Pinpoint the cell where the given text exists, returning its (x, y) midpoint coordinate. 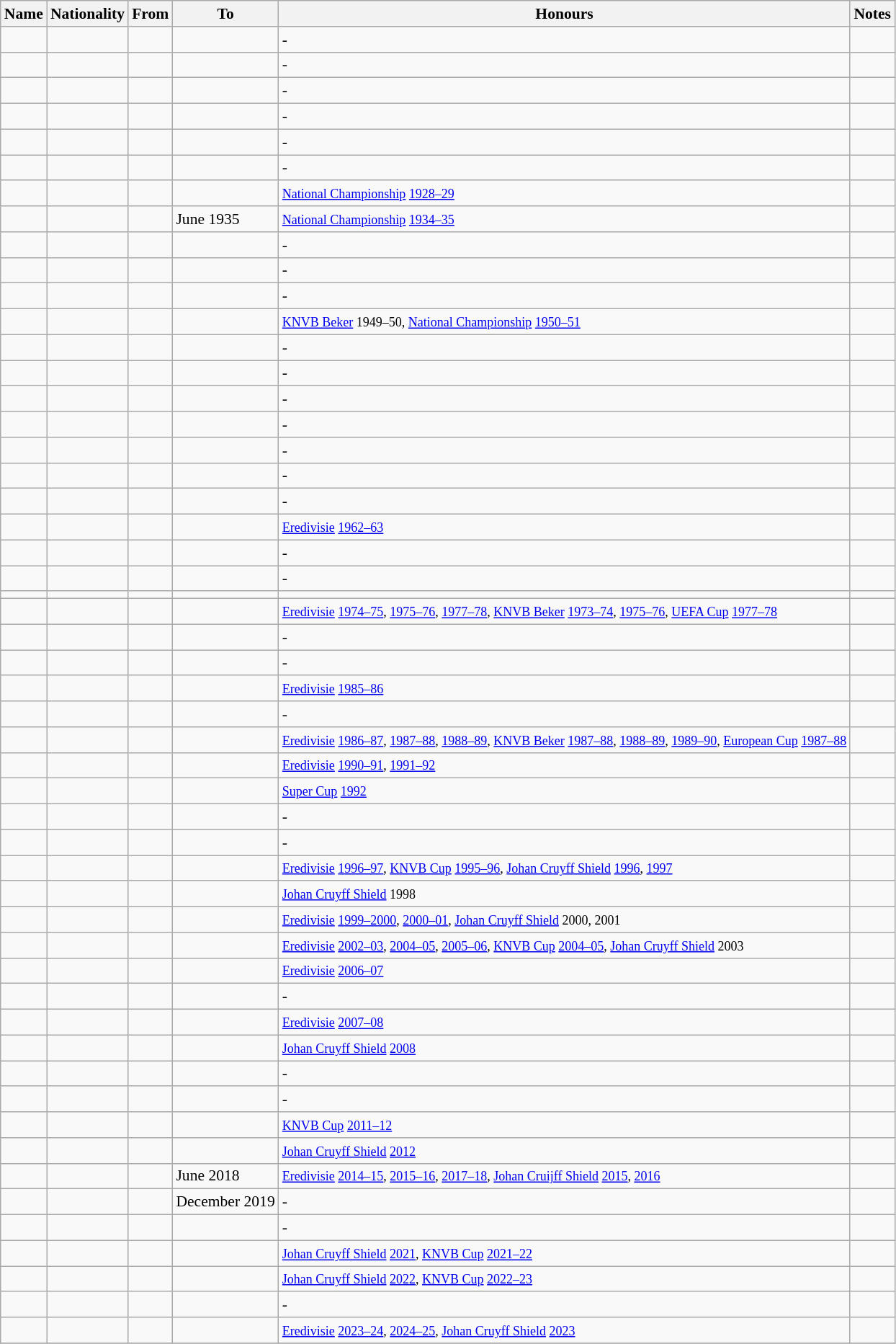
Eredivisie 2023–24, 2024–25, Johan Cruyff Shield 2023 (565, 1330)
Notes (872, 14)
Nationality (88, 14)
Johan Cruyff Shield 1998 (565, 894)
Eredivisie 1996–97, KNVB Cup 1995–96, Johan Cruyff Shield 1996, 1997 (565, 868)
Johan Cruyff Shield 2008 (565, 1048)
Eredivisie 2014–15, 2015–16, 2017–18, Johan Cruijff Shield 2015, 2016 (565, 1176)
To (225, 14)
KNVB Cup 2011–12 (565, 1125)
National Championship 1928–29 (565, 194)
Eredivisie 2007–08 (565, 1023)
December 2019 (225, 1202)
Johan Cruyff Shield 2022, KNVB Cup 2022–23 (565, 1279)
Honours (565, 14)
Eredivisie 1986–87, 1987–88, 1988–89, KNVB Beker 1987–88, 1988–89, 1989–90, European Cup 1987–88 (565, 740)
Eredivisie 2006–07 (565, 971)
From (150, 14)
Eredivisie 2002–03, 2004–05, 2005–06, KNVB Cup 2004–05, Johan Cruyff Shield 2003 (565, 945)
KNVB Beker 1949–50, National Championship 1950–51 (565, 322)
Eredivisie 1990–91, 1991–92 (565, 765)
Name (24, 14)
Eredivisie 1999–2000, 2000–01, Johan Cruyff Shield 2000, 2001 (565, 920)
June 2018 (225, 1176)
Eredivisie 1962–63 (565, 528)
June 1935 (225, 219)
Super Cup 1992 (565, 791)
Johan Cruyff Shield 2012 (565, 1151)
Johan Cruyff Shield 2021, KNVB Cup 2021–22 (565, 1253)
Eredivisie 1985–86 (565, 689)
National Championship 1934–35 (565, 219)
Eredivisie 1974–75, 1975–76, 1977–78, KNVB Beker 1973–74, 1975–76, UEFA Cup 1977–78 (565, 612)
